Capture the cell that displays the provided text and extract its [X, Y] central coordinate. 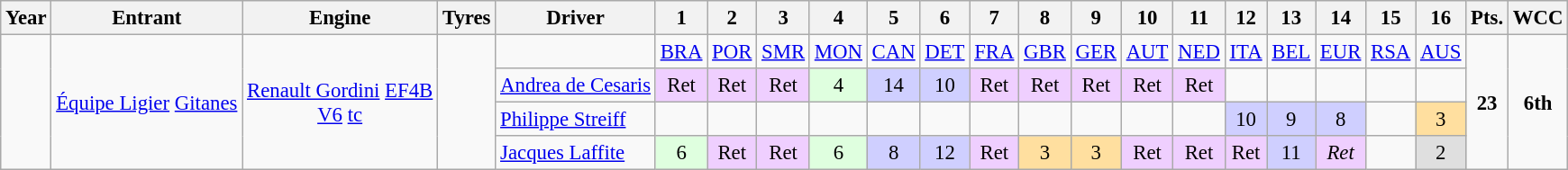
SMR [784, 52]
AUS [1441, 52]
Entrant [147, 18]
Engine [341, 18]
FRA [995, 52]
Philippe Streiff [576, 120]
13 [1291, 18]
Driver [576, 18]
BEL [1291, 52]
7 [995, 18]
CAN [894, 52]
Pts. [1487, 18]
RSA [1391, 52]
AUT [1146, 52]
MON [838, 52]
GER [1096, 52]
15 [1391, 18]
Équipe Ligier Gitanes [147, 103]
BRA [681, 52]
DET [944, 52]
16 [1441, 18]
EUR [1341, 52]
Andrea de Cesaris [576, 85]
ITA [1245, 52]
WCC [1537, 18]
Renault Gordini EF4BV6 tc [341, 103]
NED [1199, 52]
1 [681, 18]
23 [1487, 103]
GBR [1045, 52]
Tyres [467, 18]
5 [894, 18]
6th [1537, 103]
POR [732, 52]
Jacques Laffite [576, 153]
Year [26, 18]
